Detect which cell encompasses the target text, then output its (x, y) center coordinate. 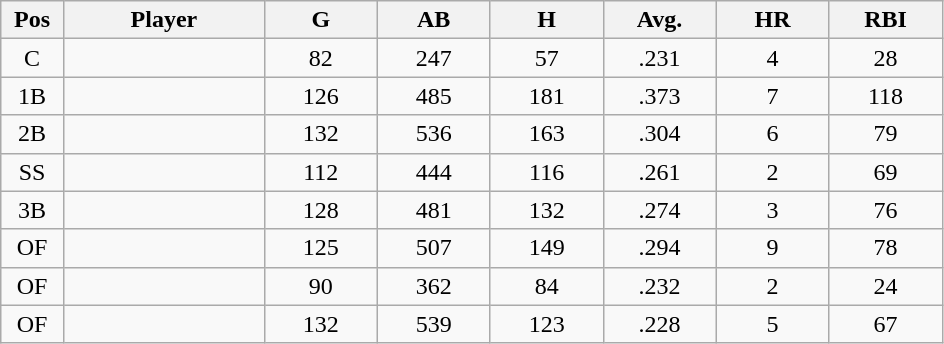
362 (434, 286)
1B (32, 96)
6 (772, 134)
57 (546, 58)
2B (32, 134)
9 (772, 248)
79 (886, 134)
118 (886, 96)
444 (434, 172)
.304 (660, 134)
90 (320, 286)
3 (772, 210)
163 (546, 134)
126 (320, 96)
Avg. (660, 20)
181 (546, 96)
76 (886, 210)
SS (32, 172)
116 (546, 172)
Player (164, 20)
539 (434, 324)
RBI (886, 20)
125 (320, 248)
485 (434, 96)
247 (434, 58)
AB (434, 20)
82 (320, 58)
.231 (660, 58)
149 (546, 248)
84 (546, 286)
123 (546, 324)
HR (772, 20)
28 (886, 58)
.228 (660, 324)
C (32, 58)
481 (434, 210)
.261 (660, 172)
.373 (660, 96)
24 (886, 286)
128 (320, 210)
3B (32, 210)
4 (772, 58)
536 (434, 134)
112 (320, 172)
Pos (32, 20)
69 (886, 172)
67 (886, 324)
H (546, 20)
.232 (660, 286)
.274 (660, 210)
.294 (660, 248)
507 (434, 248)
78 (886, 248)
7 (772, 96)
5 (772, 324)
G (320, 20)
